From the cell containing the given text, extract its center point as [X, Y] coordinate. 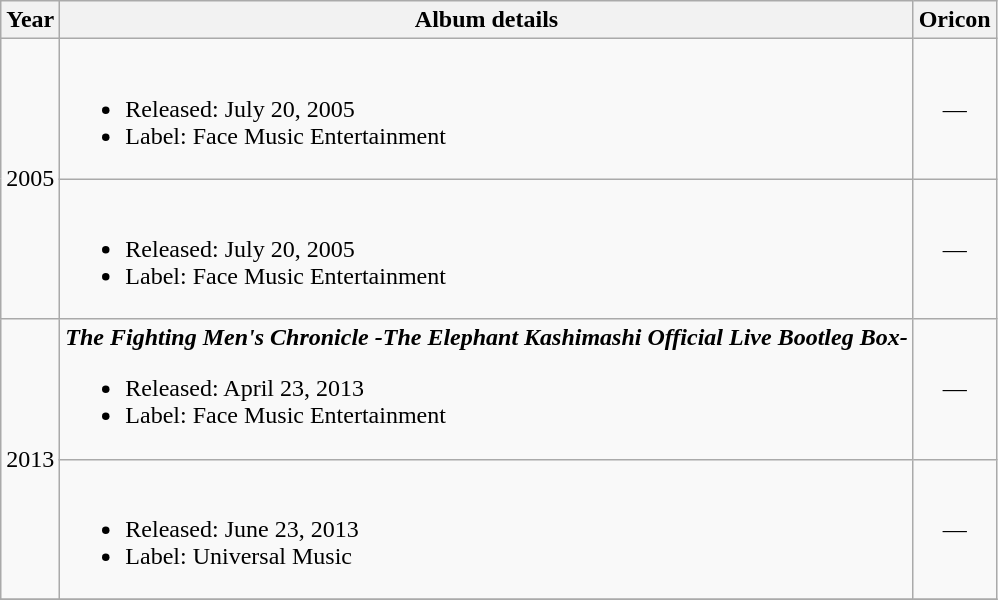
2013 [30, 459]
Oricon [954, 20]
Year [30, 20]
Released: June 23, 2013Label: Universal Music [486, 529]
Album details [486, 20]
2005 [30, 179]
The Fighting Men's Chronicle -The Elephant Kashimashi Official Live Bootleg Box-Released: April 23, 2013Label: Face Music Entertainment [486, 389]
